Determine the [x, y] coordinate at the center of the cell enclosing the given text.  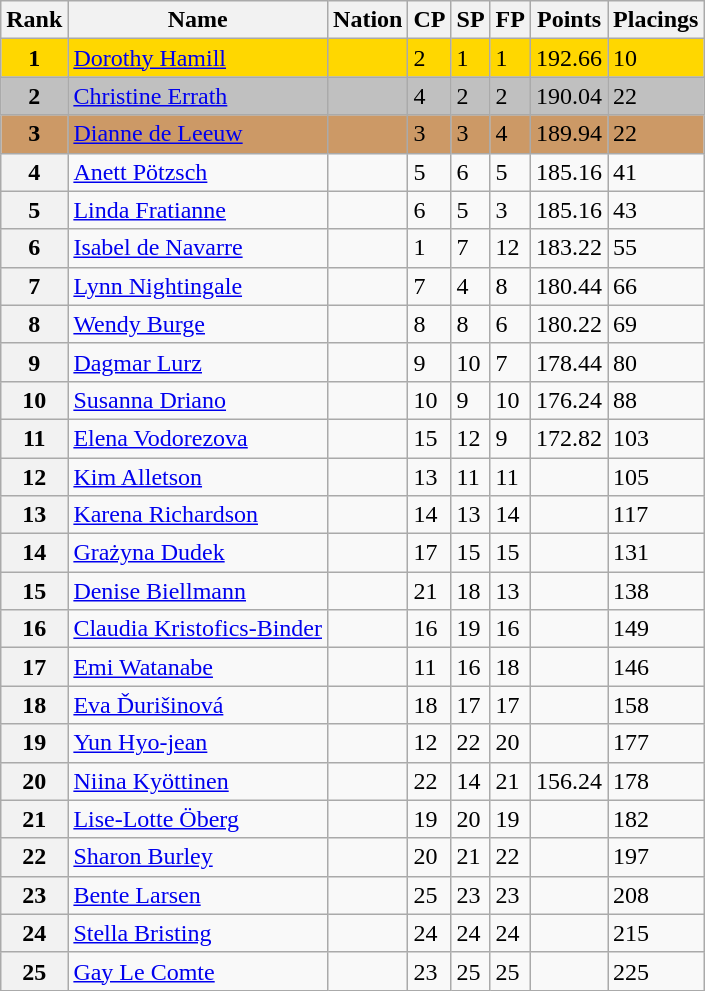
138 [656, 591]
43 [656, 210]
Grażyna Dudek [198, 553]
172.82 [568, 438]
Rank [34, 20]
Lise-Lotte Öberg [198, 819]
Sharon Burley [198, 857]
177 [656, 743]
178 [656, 781]
117 [656, 515]
41 [656, 172]
Karena Richardson [198, 515]
SP [470, 20]
Niina Kyöttinen [198, 781]
Dagmar Lurz [198, 362]
Wendy Burge [198, 324]
Yun Hyo-jean [198, 743]
208 [656, 895]
190.04 [568, 96]
131 [656, 553]
Bente Larsen [198, 895]
Stella Bristing [198, 933]
189.94 [568, 134]
158 [656, 705]
156.24 [568, 781]
Isabel de Navarre [198, 248]
Linda Fratianne [198, 210]
CP [430, 20]
Susanna Driano [198, 400]
180.44 [568, 286]
Gay Le Comte [198, 971]
Dianne de Leeuw [198, 134]
Name [198, 20]
Denise Biellmann [198, 591]
55 [656, 248]
66 [656, 286]
Kim Alletson [198, 477]
192.66 [568, 58]
225 [656, 971]
Claudia Kristofics-Binder [198, 629]
178.44 [568, 362]
Christine Errath [198, 96]
149 [656, 629]
180.22 [568, 324]
Anett Pötzsch [198, 172]
183.22 [568, 248]
Nation [368, 20]
197 [656, 857]
182 [656, 819]
88 [656, 400]
105 [656, 477]
Lynn Nightingale [198, 286]
69 [656, 324]
146 [656, 667]
Dorothy Hamill [198, 58]
Points [568, 20]
Emi Watanabe [198, 667]
Elena Vodorezova [198, 438]
FP [510, 20]
176.24 [568, 400]
Placings [656, 20]
103 [656, 438]
80 [656, 362]
215 [656, 933]
Eva Ďurišinová [198, 705]
